For the text-containing cell, return its midpoint in (X, Y) coordinate format. 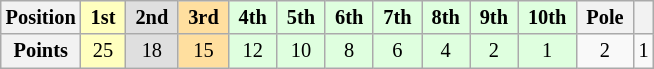
6 (397, 51)
7th (397, 17)
Pole (604, 17)
5th (301, 17)
10th (547, 17)
3rd (203, 17)
12 (253, 51)
2nd (152, 17)
25 (104, 51)
4th (253, 17)
8th (446, 17)
8 (349, 51)
1st (104, 17)
Position (41, 17)
6th (349, 17)
18 (152, 51)
4 (446, 51)
9th (494, 17)
15 (203, 51)
Points (41, 51)
10 (301, 51)
